For the text-containing cell, return its midpoint in [x, y] coordinate format. 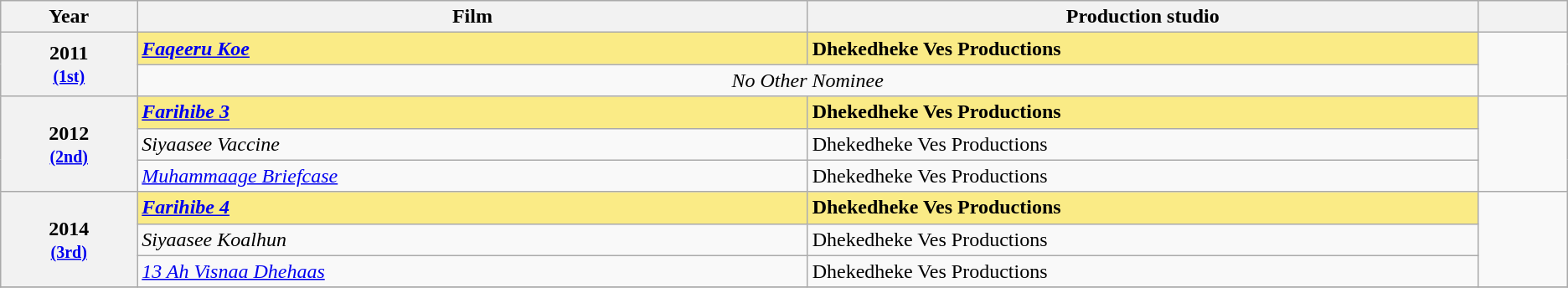
Faqeeru Koe [472, 49]
Year [69, 17]
2011 (1st) [69, 64]
Production studio [1142, 17]
Farihibe 3 [472, 112]
Film [472, 17]
Muhammaage Briefcase [472, 176]
2012 (2nd) [69, 144]
Siyaasee Vaccine [472, 144]
Farihibe 4 [472, 208]
No Other Nominee [807, 80]
13 Ah Visnaa Dhehaas [472, 271]
2014 (3rd) [69, 239]
Siyaasee Koalhun [472, 239]
